Return the (x, y) coordinate for the center point of the cell that contains the specified text.  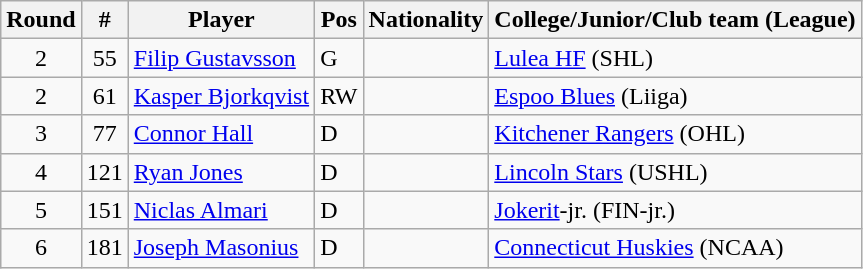
Kasper Bjorkqvist (221, 96)
Joseph Masonius (221, 248)
55 (104, 58)
Lulea HF (SHL) (675, 58)
151 (104, 210)
77 (104, 134)
4 (41, 172)
Connor Hall (221, 134)
3 (41, 134)
5 (41, 210)
Filip Gustavsson (221, 58)
Nationality (426, 20)
6 (41, 248)
Espoo Blues (Liiga) (675, 96)
Player (221, 20)
Round (41, 20)
RW (339, 96)
# (104, 20)
Jokerit-jr. (FIN-jr.) (675, 210)
College/Junior/Club team (League) (675, 20)
61 (104, 96)
Kitchener Rangers (OHL) (675, 134)
Pos (339, 20)
Niclas Almari (221, 210)
Lincoln Stars (USHL) (675, 172)
121 (104, 172)
Ryan Jones (221, 172)
G (339, 58)
Connecticut Huskies (NCAA) (675, 248)
181 (104, 248)
